Provide the (x, y) coordinate of the cell's center where the given text is located.  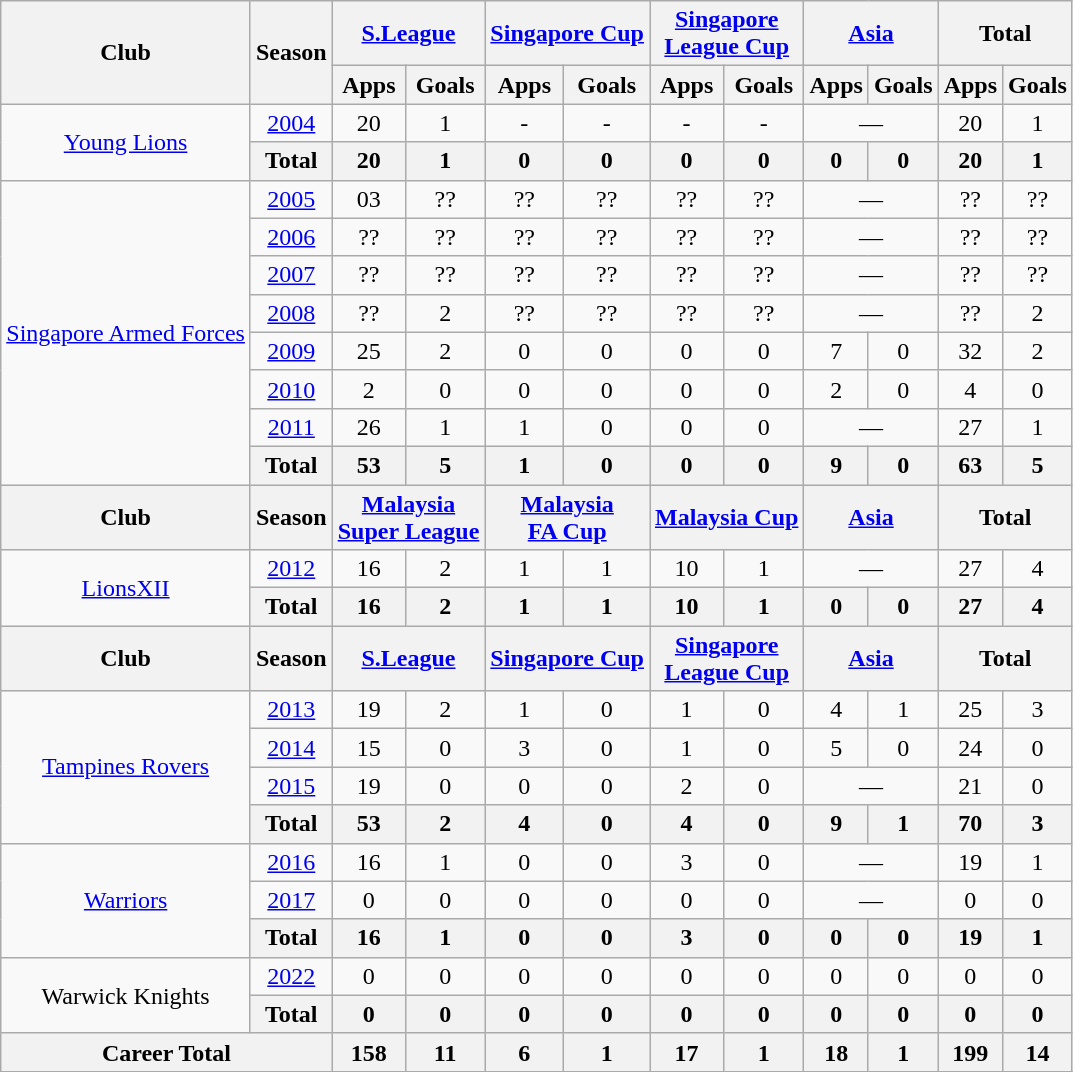
Career Total (166, 1052)
2009 (291, 351)
Singapore Armed Forces (126, 332)
32 (970, 351)
2014 (291, 748)
7 (836, 351)
2006 (291, 237)
2017 (291, 900)
03 (368, 199)
2013 (291, 710)
26 (368, 427)
158 (368, 1052)
17 (687, 1052)
2007 (291, 275)
199 (970, 1052)
2011 (291, 427)
15 (368, 748)
Warwick Knights (126, 995)
MalaysiaSuper League (408, 516)
2012 (291, 569)
11 (444, 1052)
Tampines Rovers (126, 767)
18 (836, 1052)
2015 (291, 786)
Warriors (126, 900)
2016 (291, 862)
2004 (291, 123)
21 (970, 786)
70 (970, 824)
2008 (291, 313)
63 (970, 465)
24 (970, 748)
Malaysia Cup (727, 516)
MalaysiaFA Cup (568, 516)
2005 (291, 199)
14 (1038, 1052)
2022 (291, 976)
Young Lions (126, 142)
LionsXII (126, 588)
2010 (291, 389)
6 (524, 1052)
